Locate the cell with the specified text and output its [x, y] center coordinate. 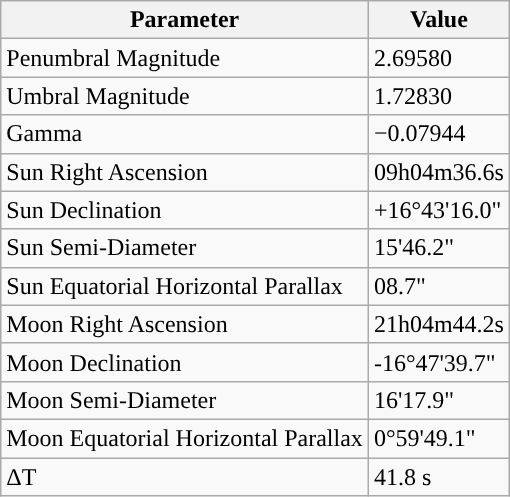
Sun Equatorial Horizontal Parallax [185, 286]
2.69580 [438, 58]
Sun Semi-Diameter [185, 248]
09h04m36.6s [438, 172]
Moon Declination [185, 362]
41.8 s [438, 477]
Umbral Magnitude [185, 96]
Value [438, 20]
−0.07944 [438, 134]
+16°43'16.0" [438, 210]
Moon Semi-Diameter [185, 400]
ΔT [185, 477]
08.7" [438, 286]
Sun Right Ascension [185, 172]
Sun Declination [185, 210]
16'17.9" [438, 400]
-16°47'39.7" [438, 362]
Parameter [185, 20]
Moon Right Ascension [185, 324]
Gamma [185, 134]
Penumbral Magnitude [185, 58]
0°59'49.1" [438, 438]
15'46.2" [438, 248]
1.72830 [438, 96]
21h04m44.2s [438, 324]
Moon Equatorial Horizontal Parallax [185, 438]
